Determine the [X, Y] coordinate at the center of the cell enclosing the given text.  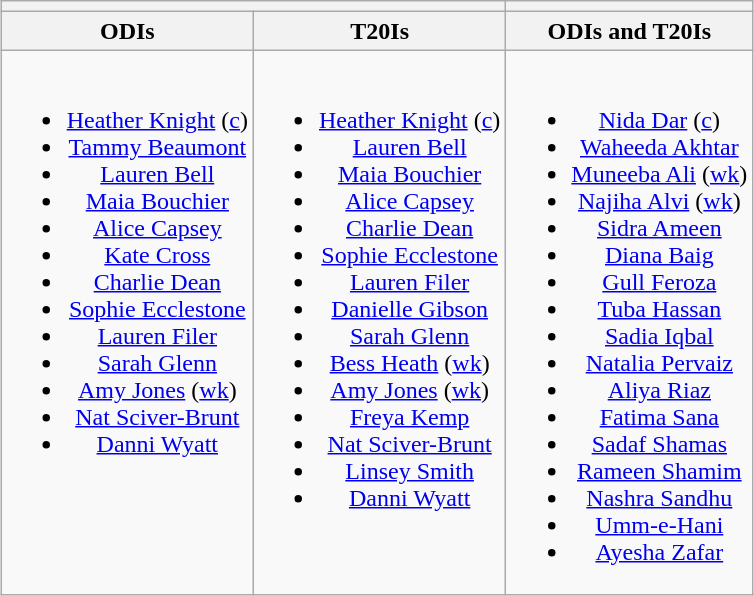
T20Is [379, 31]
ODIs [127, 31]
ODIs and T20Is [630, 31]
